Pinpoint the cell where the given text exists, returning its [X, Y] midpoint coordinate. 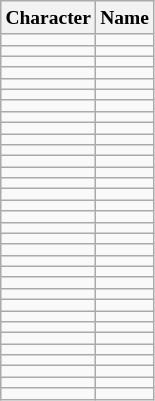
Character [48, 18]
Name [125, 18]
